Return the (X, Y) coordinate for the center point of the cell that contains the specified text.  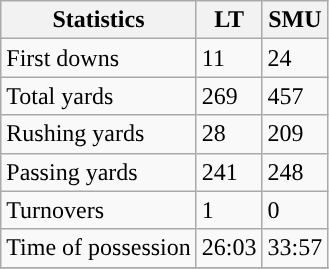
0 (295, 210)
1 (229, 210)
248 (295, 172)
LT (229, 20)
Statistics (99, 20)
33:57 (295, 248)
269 (229, 96)
209 (295, 134)
Passing yards (99, 172)
26:03 (229, 248)
SMU (295, 20)
Time of possession (99, 248)
Turnovers (99, 210)
457 (295, 96)
28 (229, 134)
11 (229, 58)
First downs (99, 58)
Rushing yards (99, 134)
Total yards (99, 96)
241 (229, 172)
24 (295, 58)
